Return the [X, Y] coordinate for the center point of the cell that contains the specified text.  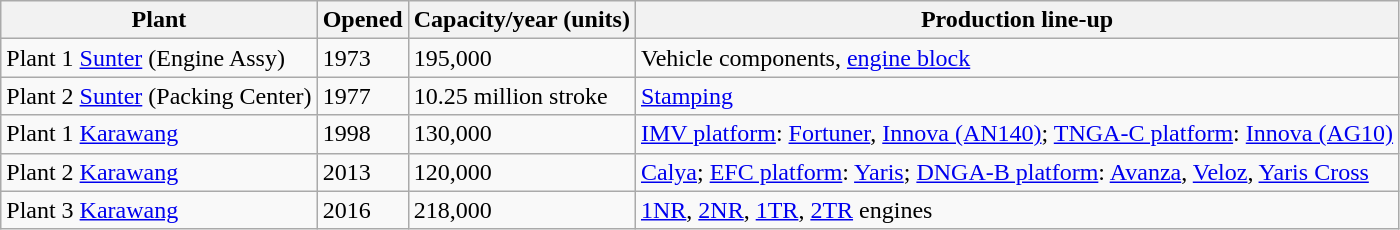
10.25 million stroke [522, 96]
1973 [362, 58]
Vehicle components, engine block [1016, 58]
2013 [362, 172]
1NR, 2NR, 1TR, 2TR engines [1016, 210]
218,000 [522, 210]
Capacity/year (units) [522, 20]
Opened [362, 20]
Plant 3 Karawang [159, 210]
195,000 [522, 58]
1977 [362, 96]
Production line-up [1016, 20]
1998 [362, 134]
IMV platform: Fortuner, Innova (AN140); TNGA-C platform: Innova (AG10) [1016, 134]
Plant 2 Sunter (Packing Center) [159, 96]
Plant 1 Karawang [159, 134]
2016 [362, 210]
Stamping [1016, 96]
Calya; EFC platform: Yaris; DNGA-B platform: Avanza, Veloz, Yaris Cross [1016, 172]
120,000 [522, 172]
Plant [159, 20]
Plant 2 Karawang [159, 172]
130,000 [522, 134]
Plant 1 Sunter (Engine Assy) [159, 58]
